Extract the (x, y) coordinate from the center of the cell holding the provided text.  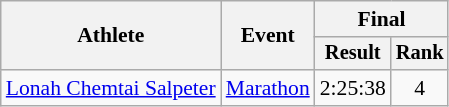
Event (268, 36)
Athlete (111, 36)
Final (382, 19)
4 (420, 88)
Lonah Chemtai Salpeter (111, 88)
Result (353, 54)
2:25:38 (353, 88)
Rank (420, 54)
Marathon (268, 88)
